Capture the cell that displays the provided text and extract its (X, Y) central coordinate. 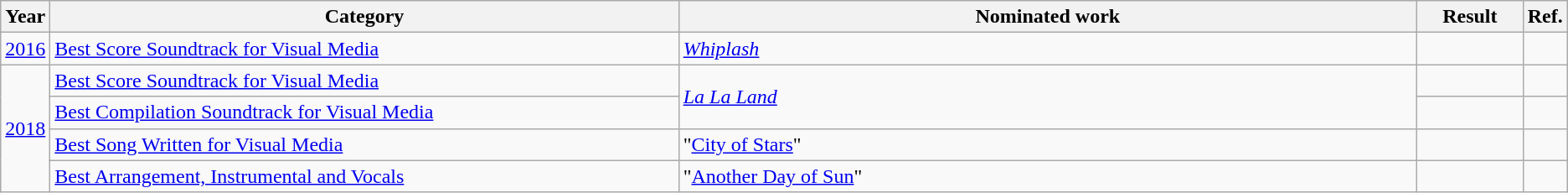
Year (25, 17)
Best Song Written for Visual Media (364, 144)
Ref. (1545, 17)
"Another Day of Sun" (1047, 176)
Best Compilation Soundtrack for Visual Media (364, 112)
Category (364, 17)
2018 (25, 128)
Result (1469, 17)
2016 (25, 49)
Whiplash (1047, 49)
"City of Stars" (1047, 144)
La La Land (1047, 96)
Nominated work (1047, 17)
Best Arrangement, Instrumental and Vocals (364, 176)
